Identify which cell holds the provided text, then report its (X, Y) central coordinate. 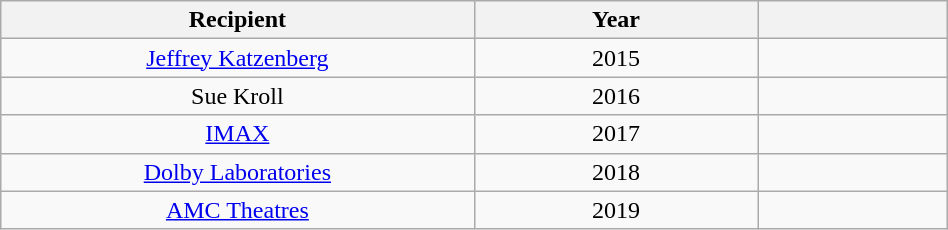
2019 (616, 210)
2017 (616, 134)
IMAX (238, 134)
2016 (616, 96)
AMC Theatres (238, 210)
Jeffrey Katzenberg (238, 58)
2018 (616, 172)
Dolby Laboratories (238, 172)
Year (616, 20)
Recipient (238, 20)
2015 (616, 58)
Sue Kroll (238, 96)
